Identify which cell holds the provided text, then report its [X, Y] central coordinate. 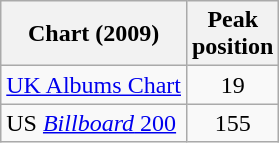
UK Albums Chart [94, 85]
19 [232, 85]
155 [232, 123]
Peakposition [232, 34]
Chart (2009) [94, 34]
US Billboard 200 [94, 123]
